Locate the cell with the specified text and output its (X, Y) center coordinate. 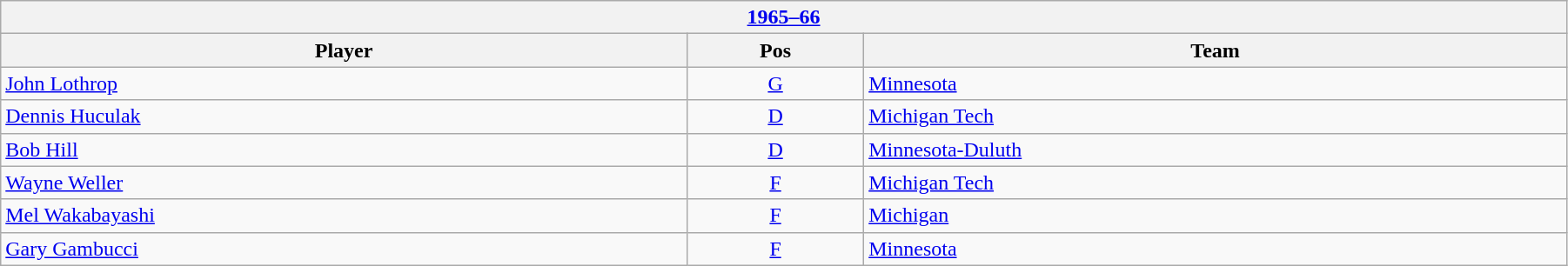
Player (345, 50)
Team (1216, 50)
John Lothrop (345, 83)
G (774, 83)
Mel Wakabayashi (345, 216)
Gary Gambucci (345, 249)
1965–66 (784, 17)
Bob Hill (345, 150)
Pos (774, 50)
Wayne Weller (345, 183)
Dennis Huculak (345, 116)
Minnesota-Duluth (1216, 150)
Michigan (1216, 216)
